Find where the given text appears and provide that cell's center as [x, y] coordinate. 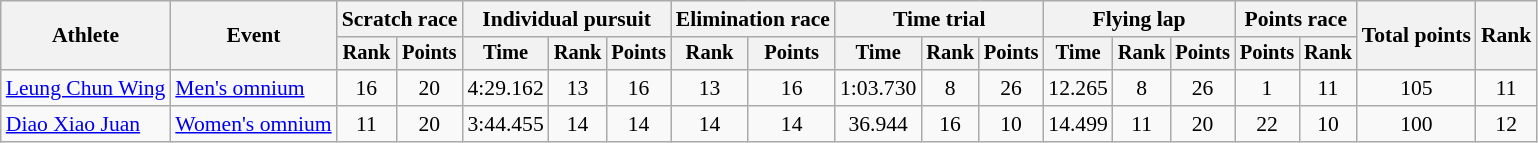
36.944 [878, 124]
3:44.455 [505, 124]
12.265 [1078, 88]
Total points [1416, 36]
Scratch race [400, 19]
22 [1267, 124]
105 [1416, 88]
Individual pursuit [566, 19]
100 [1416, 124]
Time trial [939, 19]
14.499 [1078, 124]
4:29.162 [505, 88]
Women's omnium [253, 124]
1:03.730 [878, 88]
Event [253, 36]
Points race [1296, 19]
Flying lap [1138, 19]
12 [1506, 124]
Diao Xiao Juan [86, 124]
Athlete [86, 36]
1 [1267, 88]
Leung Chun Wing [86, 88]
Men's omnium [253, 88]
Elimination race [753, 19]
